Pinpoint the cell where the given text exists, returning its (x, y) midpoint coordinate. 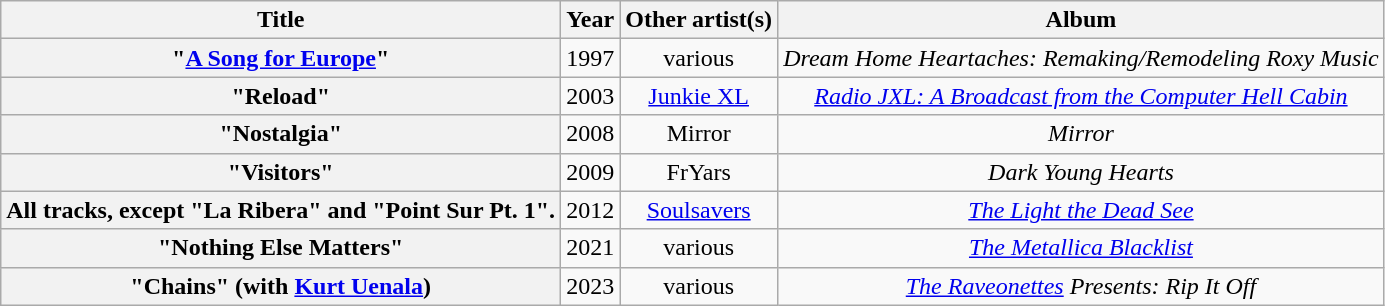
Dream Home Heartaches: Remaking/Remodeling Roxy Music (1082, 58)
Soulsavers (699, 210)
1997 (590, 58)
2009 (590, 172)
Dark Young Hearts (1082, 172)
2021 (590, 248)
"Chains" (with Kurt Uenala) (281, 286)
The Light the Dead See (1082, 210)
Junkie XL (699, 96)
"Nostalgia" (281, 134)
"Reload" (281, 96)
2003 (590, 96)
The Raveonettes Presents: Rip It Off (1082, 286)
2023 (590, 286)
2008 (590, 134)
Album (1082, 20)
"Nothing Else Matters" (281, 248)
All tracks, except "La Ribera" and "Point Sur Pt. 1". (281, 210)
"A Song for Europe" (281, 58)
"Visitors" (281, 172)
2012 (590, 210)
The Metallica Blacklist (1082, 248)
FrYars (699, 172)
Other artist(s) (699, 20)
Title (281, 20)
Radio JXL: A Broadcast from the Computer Hell Cabin (1082, 96)
Year (590, 20)
